Return the [X, Y] coordinate for the center point of the cell that contains the specified text.  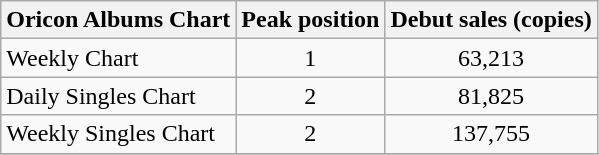
Oricon Albums Chart [118, 20]
Daily Singles Chart [118, 96]
137,755 [491, 134]
63,213 [491, 58]
Peak position [310, 20]
Weekly Chart [118, 58]
Weekly Singles Chart [118, 134]
1 [310, 58]
81,825 [491, 96]
Debut sales (copies) [491, 20]
